Find where the given text appears and provide that cell's center as (X, Y) coordinate. 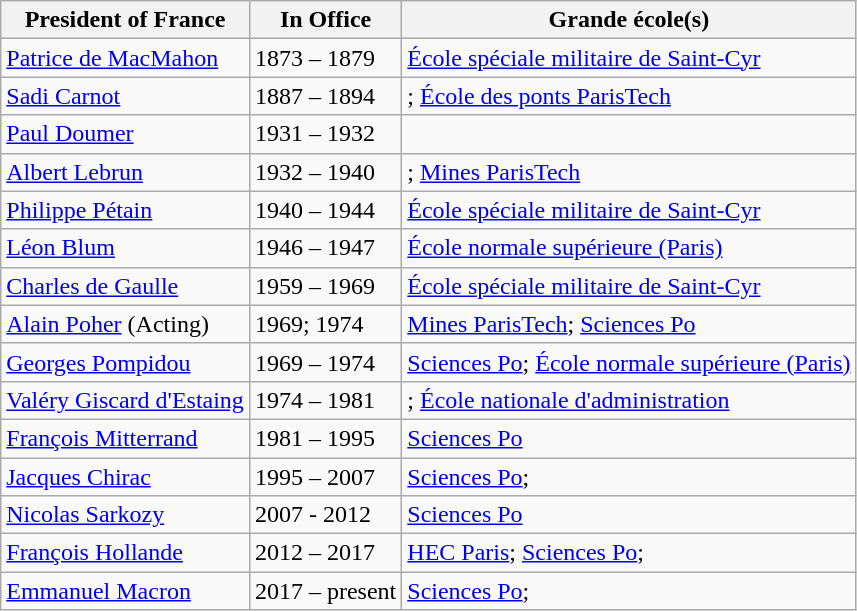
2007 - 2012 (325, 515)
1969 – 1974 (325, 362)
1887 – 1894 (325, 96)
HEC Paris; Sciences Po; (629, 553)
1946 – 1947 (325, 248)
Nicolas Sarkozy (126, 515)
Alain Poher (Acting) (126, 324)
Emmanuel Macron (126, 591)
1969; 1974 (325, 324)
1959 – 1969 (325, 286)
Léon Blum (126, 248)
Charles de Gaulle (126, 286)
1940 – 1944 (325, 210)
1995 – 2007 (325, 477)
1974 – 1981 (325, 400)
2017 – present (325, 591)
Georges Pompidou (126, 362)
Sciences Po; École normale supérieure (Paris) (629, 362)
1981 – 1995 (325, 438)
2012 – 2017 (325, 553)
Philippe Pétain (126, 210)
In Office (325, 20)
François Mitterrand (126, 438)
Grande école(s) (629, 20)
Jacques Chirac (126, 477)
Valéry Giscard d'Estaing (126, 400)
François Hollande (126, 553)
; Mines ParisTech (629, 172)
1873 – 1879 (325, 58)
; École nationale d'administration (629, 400)
1932 – 1940 (325, 172)
President of France (126, 20)
Sadi Carnot (126, 96)
Mines ParisTech; Sciences Po (629, 324)
École normale supérieure (Paris) (629, 248)
Patrice de MacMahon (126, 58)
Paul Doumer (126, 134)
1931 – 1932 (325, 134)
Albert Lebrun (126, 172)
; École des ponts ParisTech (629, 96)
